Detect which cell encompasses the target text, then output its (X, Y) center coordinate. 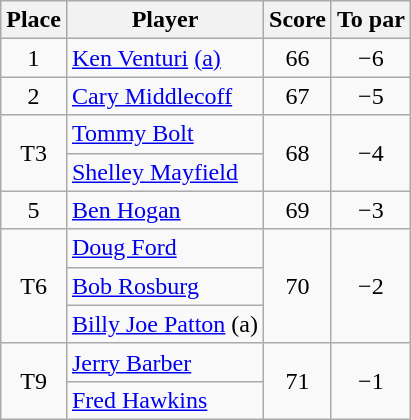
−2 (370, 286)
Cary Middlecoff (164, 96)
5 (34, 210)
Ken Venturi (a) (164, 58)
Jerry Barber (164, 362)
T3 (34, 153)
Score (298, 20)
Fred Hawkins (164, 400)
T9 (34, 381)
−1 (370, 381)
1 (34, 58)
Player (164, 20)
68 (298, 153)
Tommy Bolt (164, 134)
66 (298, 58)
69 (298, 210)
−3 (370, 210)
71 (298, 381)
−5 (370, 96)
Shelley Mayfield (164, 172)
Place (34, 20)
2 (34, 96)
70 (298, 286)
To par (370, 20)
T6 (34, 286)
67 (298, 96)
Doug Ford (164, 248)
−6 (370, 58)
Bob Rosburg (164, 286)
Billy Joe Patton (a) (164, 324)
−4 (370, 153)
Ben Hogan (164, 210)
